For the text-containing cell, return its midpoint in [X, Y] coordinate format. 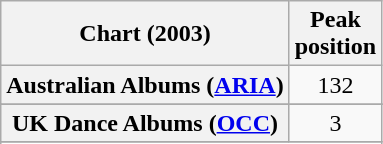
132 [335, 85]
Chart (2003) [145, 34]
UK Dance Albums (OCC) [145, 123]
3 [335, 123]
Peakposition [335, 34]
Australian Albums (ARIA) [145, 85]
